Output the [X, Y] coordinate of the center of the cell containing the given text.  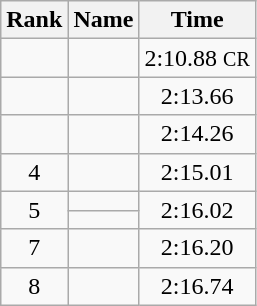
Time [197, 20]
2:16.02 [197, 210]
2:16.20 [197, 248]
2:15.01 [197, 172]
5 [34, 210]
Name [104, 20]
8 [34, 286]
2:10.88 CR [197, 58]
2:16.74 [197, 286]
Rank [34, 20]
2:13.66 [197, 96]
7 [34, 248]
2:14.26 [197, 134]
4 [34, 172]
